Identify which cell holds the provided text, then report its [X, Y] central coordinate. 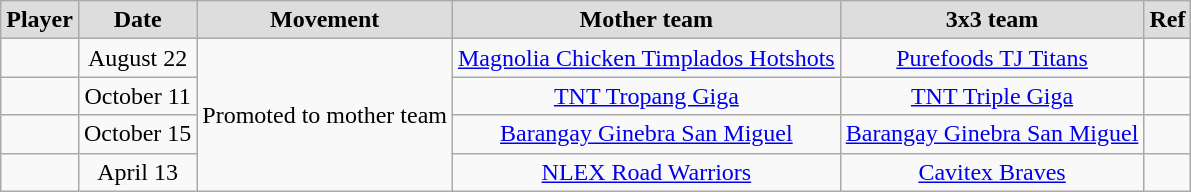
Player [40, 20]
October 11 [137, 96]
TNT Triple Giga [992, 96]
Magnolia Chicken Timplados Hotshots [646, 58]
Cavitex Braves [992, 172]
Mother team [646, 20]
Ref [1168, 20]
TNT Tropang Giga [646, 96]
3x3 team [992, 20]
April 13 [137, 172]
Movement [325, 20]
Date [137, 20]
Purefoods TJ Titans [992, 58]
NLEX Road Warriors [646, 172]
October 15 [137, 134]
Promoted to mother team [325, 115]
August 22 [137, 58]
